Search for the cell housing the specified text and yield its (x, y) center coordinate. 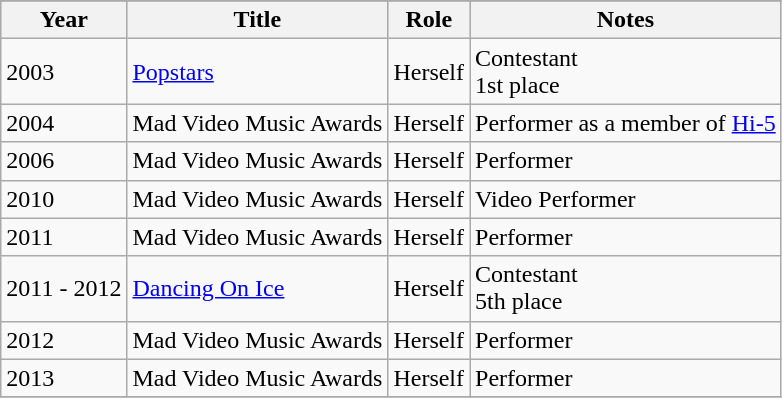
Dancing On Ice (258, 288)
Notes (626, 20)
2004 (64, 123)
Title (258, 20)
Contestant5th place (626, 288)
Video Performer (626, 199)
Popstars (258, 72)
2011 - 2012 (64, 288)
Role (429, 20)
2012 (64, 340)
2011 (64, 237)
Performer as a member of Hi-5 (626, 123)
Year (64, 20)
Contestant1st place (626, 72)
2013 (64, 378)
2006 (64, 161)
2003 (64, 72)
2010 (64, 199)
